Output the (x, y) coordinate of the center of the cell containing the given text.  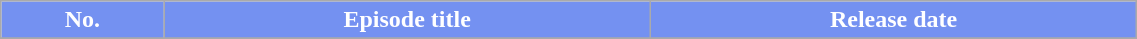
No. (82, 20)
Episode title (408, 20)
Release date (893, 20)
